Capture the cell that displays the provided text and extract its (x, y) central coordinate. 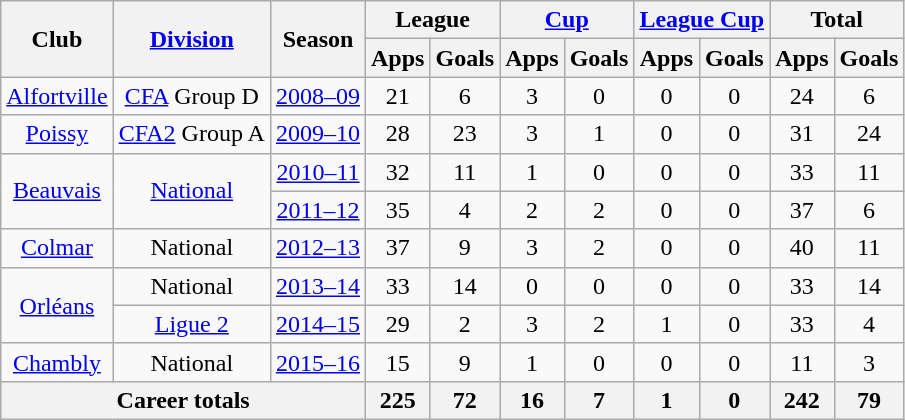
21 (398, 96)
35 (398, 210)
2013–14 (318, 286)
Chambly (57, 362)
Cup (567, 20)
Season (318, 39)
Total (837, 20)
CFA2 Group A (192, 134)
Club (57, 39)
Orléans (57, 305)
2011–12 (318, 210)
2009–10 (318, 134)
40 (802, 248)
32 (398, 172)
16 (532, 400)
15 (398, 362)
29 (398, 324)
2015–16 (318, 362)
2010–11 (318, 172)
Colmar (57, 248)
2008–09 (318, 96)
Division (192, 39)
79 (869, 400)
2014–15 (318, 324)
28 (398, 134)
League (433, 20)
CFA Group D (192, 96)
242 (802, 400)
72 (465, 400)
2012–13 (318, 248)
League Cup (702, 20)
23 (465, 134)
Alfortville (57, 96)
Beauvais (57, 191)
Poissy (57, 134)
Ligue 2 (192, 324)
31 (802, 134)
225 (398, 400)
7 (599, 400)
Career totals (184, 400)
